Scan for the cell matching the given text and deliver its (x, y) coordinate at center. 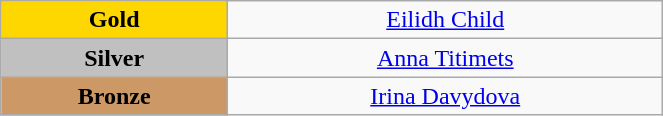
Bronze (114, 96)
Irina Davydova (446, 96)
Gold (114, 20)
Anna Titimets (446, 58)
Eilidh Child (446, 20)
Silver (114, 58)
